Return (X, Y) of the center of cell containing provided text 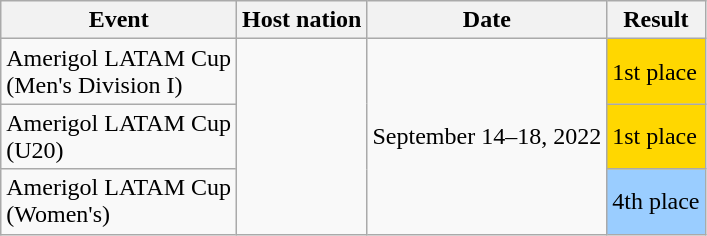
Event (119, 20)
Host nation (302, 20)
4th place (656, 202)
Result (656, 20)
September 14–18, 2022 (487, 136)
Amerigol LATAM Cup(Men's Division I) (119, 72)
Amerigol LATAM Cup(U20) (119, 136)
Date (487, 20)
Amerigol LATAM Cup(Women's) (119, 202)
